Return the [X, Y] coordinate for the center point of the cell that contains the specified text.  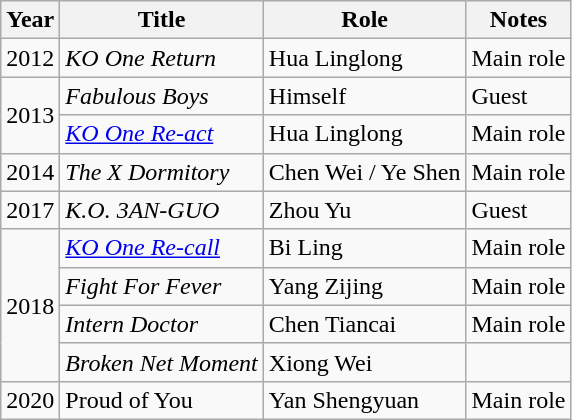
Notes [518, 20]
2012 [30, 58]
Himself [364, 96]
Year [30, 20]
Yan Shengyuan [364, 400]
2020 [30, 400]
2018 [30, 305]
Broken Net Moment [162, 362]
Chen Tiancai [364, 324]
Fight For Fever [162, 286]
Proud of You [162, 400]
Title [162, 20]
Fabulous Boys [162, 96]
Bi Ling [364, 248]
KO One Re-call [162, 248]
Xiong Wei [364, 362]
K.O. 3AN-GUO [162, 210]
2014 [30, 172]
Yang Zijing [364, 286]
2013 [30, 115]
Role [364, 20]
2017 [30, 210]
Intern Doctor [162, 324]
Zhou Yu [364, 210]
The X Dormitory [162, 172]
KO One Re-act [162, 134]
Chen Wei / Ye Shen [364, 172]
KO One Return [162, 58]
